Search for the cell housing the specified text and yield its [x, y] center coordinate. 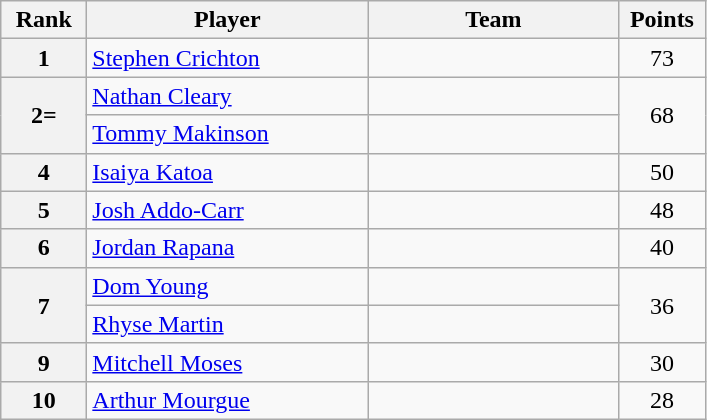
1 [44, 58]
68 [662, 115]
Team [494, 20]
Rhyse Martin [228, 324]
Rank [44, 20]
4 [44, 172]
Dom Young [228, 286]
40 [662, 248]
Mitchell Moses [228, 362]
48 [662, 210]
28 [662, 400]
73 [662, 58]
Arthur Mourgue [228, 400]
36 [662, 305]
Nathan Cleary [228, 96]
10 [44, 400]
50 [662, 172]
2= [44, 115]
Points [662, 20]
30 [662, 362]
Isaiya Katoa [228, 172]
Player [228, 20]
5 [44, 210]
Stephen Crichton [228, 58]
Jordan Rapana [228, 248]
Josh Addo-Carr [228, 210]
Tommy Makinson [228, 134]
6 [44, 248]
7 [44, 305]
9 [44, 362]
